Scan for the cell matching the given text and deliver its [X, Y] coordinate at center. 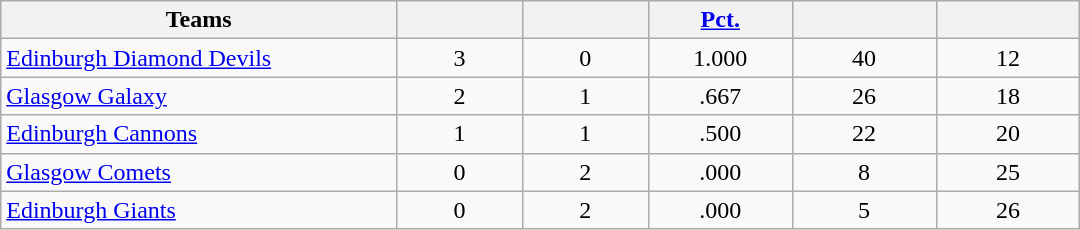
25 [1008, 172]
3 [459, 58]
20 [1008, 134]
40 [864, 58]
Edinburgh Giants [199, 210]
.500 [720, 134]
5 [864, 210]
Glasgow Galaxy [199, 96]
22 [864, 134]
12 [1008, 58]
Edinburgh Diamond Devils [199, 58]
Edinburgh Cannons [199, 134]
Teams [199, 20]
.667 [720, 96]
18 [1008, 96]
8 [864, 172]
Glasgow Comets [199, 172]
Pct. [720, 20]
1.000 [720, 58]
